Determine the (X, Y) coordinate at the center of the cell enclosing the given text.  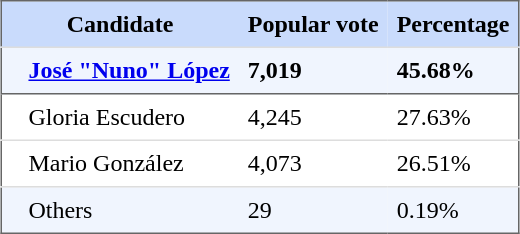
4,245 (314, 117)
José "Nuno" López (128, 70)
29 (314, 210)
Gloria Escudero (128, 117)
7,019 (314, 70)
0.19% (454, 210)
26.51% (454, 163)
Others (128, 210)
4,073 (314, 163)
45.68% (454, 70)
Popular vote (314, 24)
Candidate (120, 24)
Mario González (128, 163)
Percentage (454, 24)
27.63% (454, 117)
